Search for the cell housing the specified text and yield its (x, y) center coordinate. 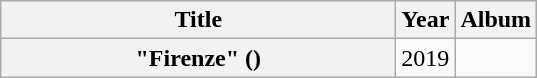
2019 (426, 58)
"Firenze" () (198, 58)
Album (496, 20)
Year (426, 20)
Title (198, 20)
